Identify which cell holds the provided text, then report its [X, Y] central coordinate. 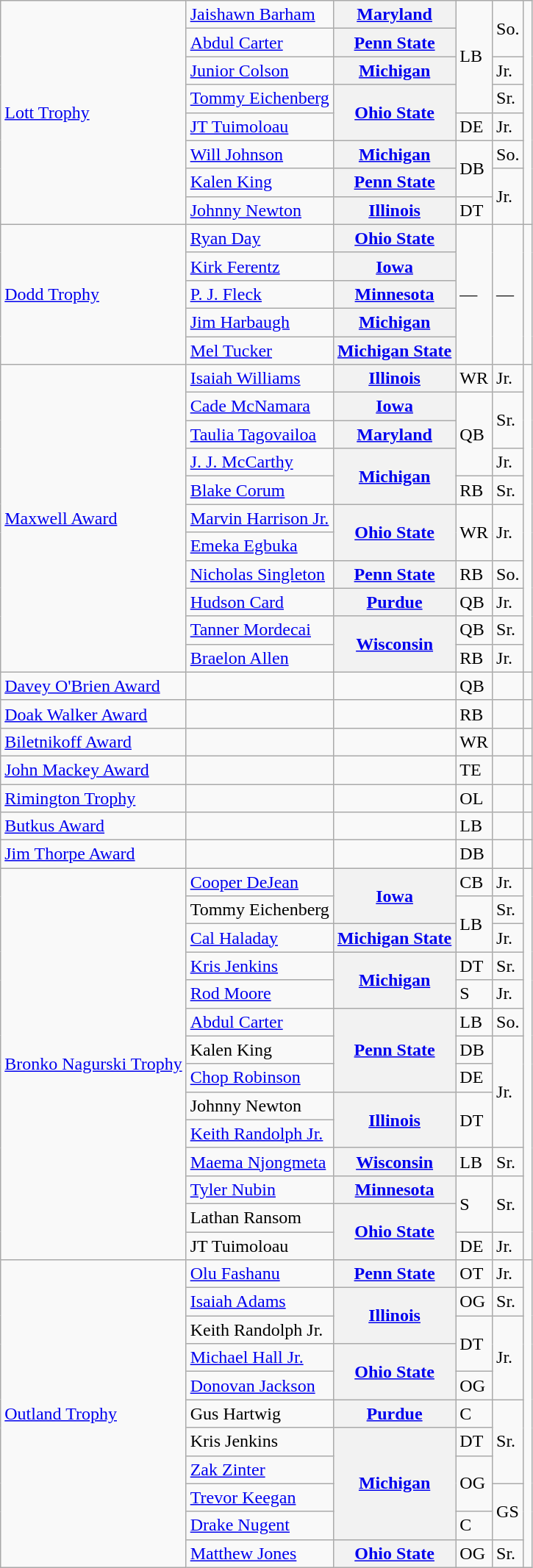
Braelon Allen [260, 658]
Ryan Day [260, 238]
Cade McNamara [260, 407]
Kirk Ferentz [260, 266]
Marvin Harrison Jr. [260, 518]
Blake Corum [260, 490]
TE [474, 770]
Bronko Nagurski Trophy [93, 1064]
Maema Njongmeta [260, 1161]
Chop Robinson [260, 1078]
Mel Tucker [260, 351]
Tanner Mordecai [260, 630]
Nicholas Singleton [260, 574]
Lott Trophy [93, 112]
Outland Trophy [93, 1414]
Emeka Egbuka [260, 546]
Zak Zinter [260, 1469]
Gus Hartwig [260, 1414]
Donovan Jackson [260, 1386]
Rimington Trophy [93, 798]
Drake Nugent [260, 1525]
Junior Colson [260, 71]
OL [474, 798]
Jim Harbaugh [260, 322]
Biletnikoff Award [93, 742]
Taulia Tagovailoa [260, 434]
Cooper DeJean [260, 882]
Isaiah Williams [260, 379]
Matthew Jones [260, 1553]
Jaishawn Barham [260, 15]
John Mackey Award [93, 770]
J. J. McCarthy [260, 462]
Davey O'Brien Award [93, 686]
Doak Walker Award [93, 714]
Olu Fashanu [260, 1274]
Dodd Trophy [93, 294]
Michael Hall Jr. [260, 1358]
Cal Haladay [260, 938]
Tyler Nubin [260, 1189]
GS [508, 1511]
Rod Moore [260, 994]
Jim Thorpe Award [93, 854]
Maxwell Award [93, 519]
Lathan Ransom [260, 1217]
Hudson Card [260, 602]
Will Johnson [260, 154]
Trevor Keegan [260, 1497]
Butkus Award [93, 826]
P. J. Fleck [260, 294]
OT [474, 1274]
CB [474, 882]
Isaiah Adams [260, 1302]
